Return (x, y) of the center of cell containing provided text 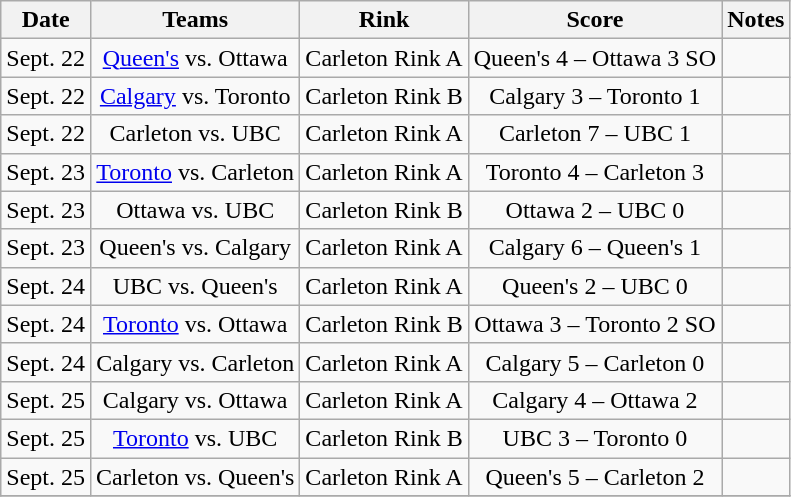
UBC vs. Queen's (194, 286)
Queen's vs. Calgary (194, 248)
Ottawa vs. UBC (194, 210)
Carleton vs. UBC (194, 134)
Queen's 2 – UBC 0 (594, 286)
Teams (194, 20)
Calgary vs. Carleton (194, 362)
Ottawa 2 – UBC 0 (594, 210)
Queen's 5 – Carleton 2 (594, 477)
Carleton vs. Queen's (194, 477)
Notes (756, 20)
Calgary 3 – Toronto 1 (594, 96)
Carleton 7 – UBC 1 (594, 134)
Toronto vs. Ottawa (194, 324)
Queen's 4 – Ottawa 3 SO (594, 58)
Ottawa 3 – Toronto 2 SO (594, 324)
Toronto vs. UBC (194, 438)
Toronto vs. Carleton (194, 172)
Calgary 5 – Carleton 0 (594, 362)
Calgary 4 – Ottawa 2 (594, 400)
Calgary vs. Toronto (194, 96)
Calgary 6 – Queen's 1 (594, 248)
Toronto 4 – Carleton 3 (594, 172)
UBC 3 – Toronto 0 (594, 438)
Date (46, 20)
Queen's vs. Ottawa (194, 58)
Rink (384, 20)
Score (594, 20)
Calgary vs. Ottawa (194, 400)
